Search for the cell housing the specified text and yield its [x, y] center coordinate. 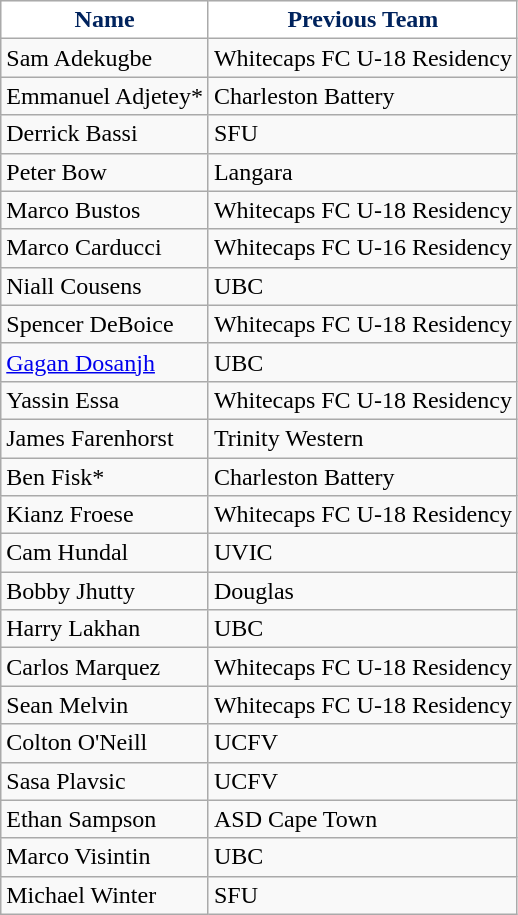
Emmanuel Adjetey* [105, 96]
Michael Winter [105, 895]
ASD Cape Town [362, 819]
Bobby Jhutty [105, 591]
Gagan Dosanjh [105, 362]
Previous Team [362, 20]
Carlos Marquez [105, 667]
Ben Fisk* [105, 477]
Colton O'Neill [105, 743]
Whitecaps FC U-16 Residency [362, 248]
Cam Hundal [105, 553]
Langara [362, 172]
Sean Melvin [105, 705]
Name [105, 20]
Yassin Essa [105, 400]
Spencer DeBoice [105, 324]
Marco Carducci [105, 248]
Douglas [362, 591]
Marco Bustos [105, 210]
Niall Cousens [105, 286]
Derrick Bassi [105, 134]
Sasa Plavsic [105, 781]
Harry Lakhan [105, 629]
UVIC [362, 553]
Sam Adekugbe [105, 58]
Peter Bow [105, 172]
Trinity Western [362, 438]
James Farenhorst [105, 438]
Ethan Sampson [105, 819]
Kianz Froese [105, 515]
Marco Visintin [105, 857]
